Locate the cell with the specified text and output its (x, y) center coordinate. 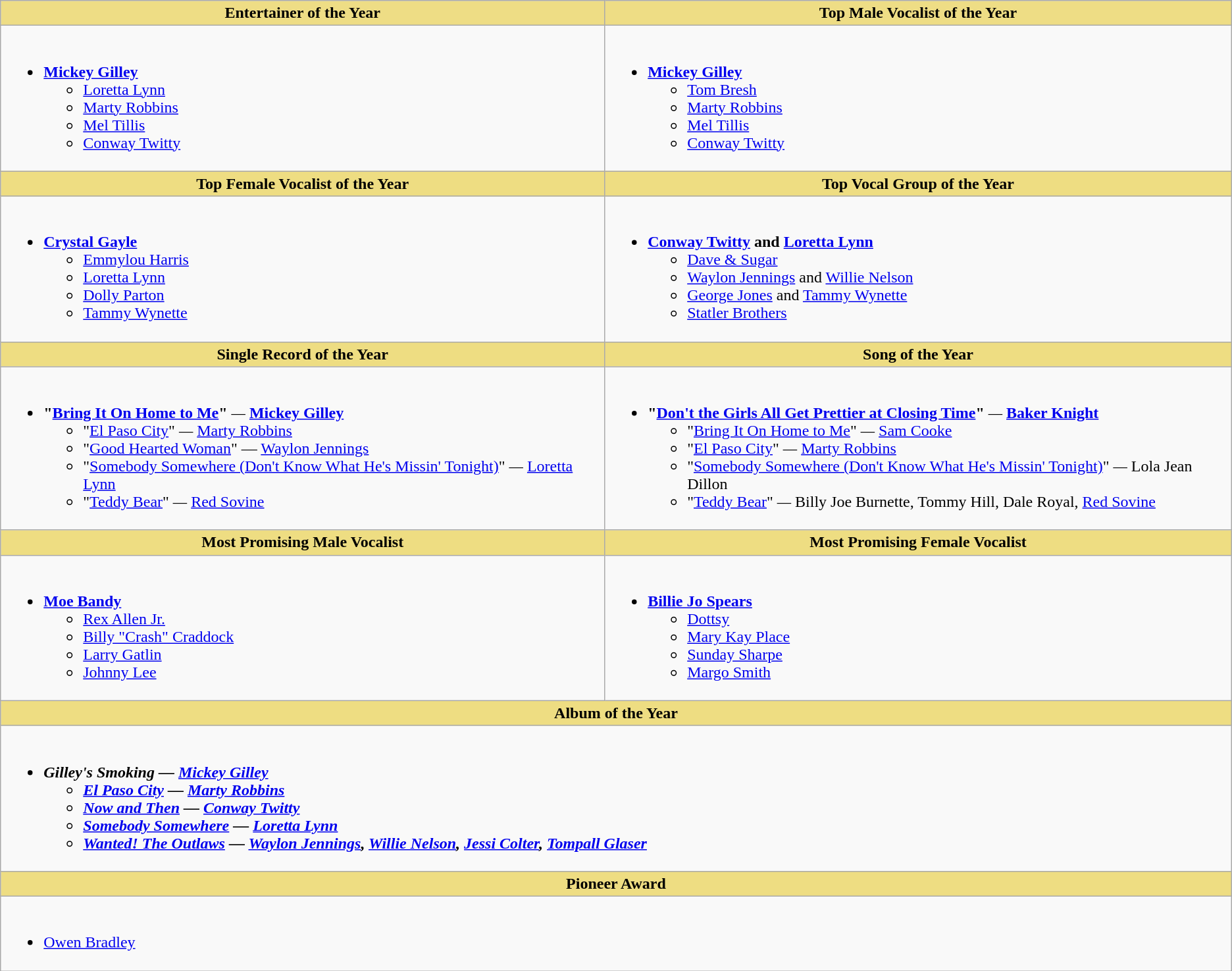
Album of the Year (616, 713)
Mickey GilleyTom BreshMarty RobbinsMel TillisConway Twitty (919, 99)
Top Female Vocalist of the Year (303, 184)
Conway Twitty and Loretta LynnDave & SugarWaylon Jennings and Willie NelsonGeorge Jones and Tammy WynetteStatler Brothers (919, 269)
Entertainer of the Year (303, 13)
Pioneer Award (616, 883)
Most Promising Female Vocalist (919, 542)
Most Promising Male Vocalist (303, 542)
Crystal GayleEmmylou HarrisLoretta LynnDolly PartonTammy Wynette (303, 269)
Top Vocal Group of the Year (919, 184)
Song of the Year (919, 354)
Moe BandyRex Allen Jr.Billy "Crash" CraddockLarry GatlinJohnny Lee (303, 628)
Top Male Vocalist of the Year (919, 13)
Owen Bradley (616, 933)
Billie Jo SpearsDottsyMary Kay PlaceSunday SharpeMargo Smith (919, 628)
Single Record of the Year (303, 354)
Mickey GilleyLoretta LynnMarty RobbinsMel TillisConway Twitty (303, 99)
